Find where the given text appears and provide that cell's center as [X, Y] coordinate. 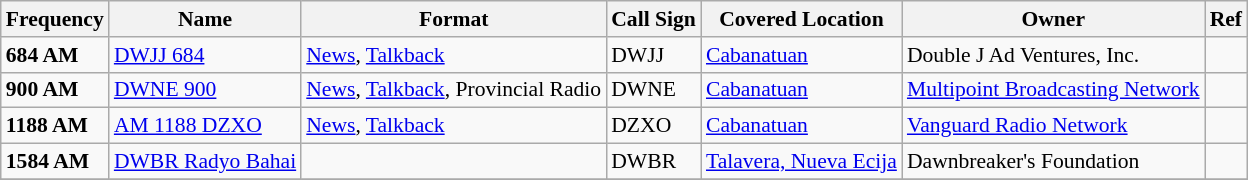
1188 AM [55, 126]
Frequency [55, 19]
Vanguard Radio Network [1054, 126]
Multipoint Broadcasting Network [1054, 90]
Talavera, Nueva Ecija [802, 162]
Call Sign [654, 19]
900 AM [55, 90]
DWJJ [654, 55]
DZXO [654, 126]
DWNE [654, 90]
Covered Location [802, 19]
Owner [1054, 19]
DWJJ 684 [205, 55]
DWNE 900 [205, 90]
Name [205, 19]
News, Talkback, Provincial Radio [454, 90]
684 AM [55, 55]
DWBR [654, 162]
Dawnbreaker's Foundation [1054, 162]
1584 AM [55, 162]
Double J Ad Ventures, Inc. [1054, 55]
Format [454, 19]
AM 1188 DZXO [205, 126]
DWBR Radyo Bahai [205, 162]
Ref [1226, 19]
